Determine the (X, Y) coordinate at the center of the cell enclosing the given text.  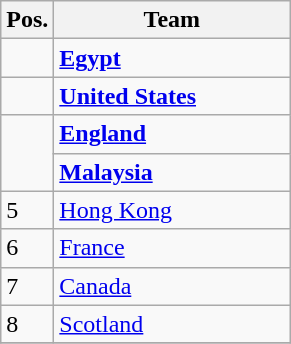
Team (172, 20)
Canada (172, 286)
8 (28, 324)
United States (172, 96)
Pos. (28, 20)
Hong Kong (172, 210)
France (172, 248)
Egypt (172, 58)
7 (28, 286)
Scotland (172, 324)
5 (28, 210)
Malaysia (172, 172)
England (172, 134)
6 (28, 248)
